Find where the given text appears and provide that cell's center as (X, Y) coordinate. 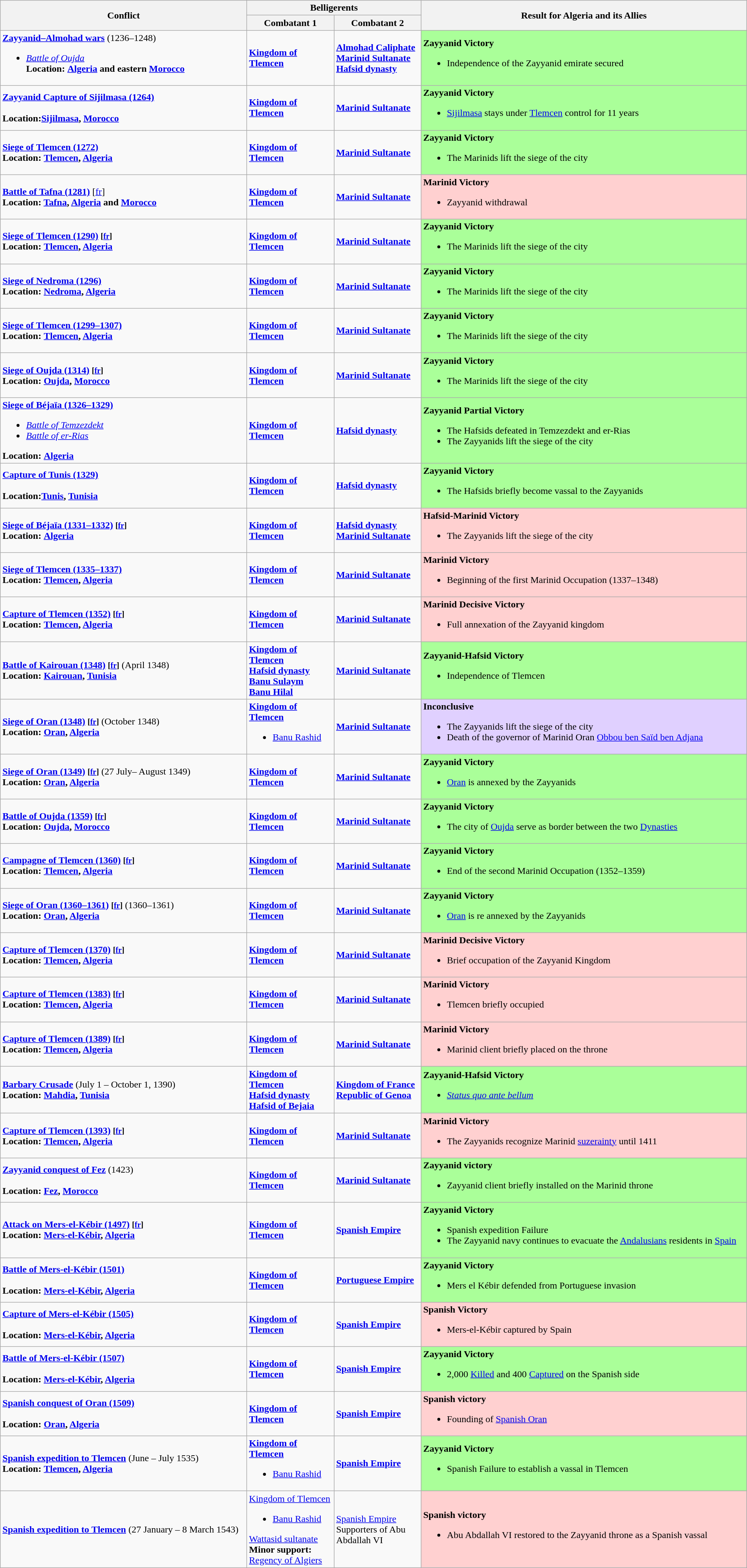
Barbary Crusade (July 1 – October 1, 1390)Location: Mahdia, Tunisia (124, 1089)
Zayyanid Partial VictoryThe Hafsids defeated in Temzezdekt and er-RiasThe Zayyanids lift the siege of the city (584, 430)
Kingdom of France Republic of Genoa (377, 1089)
Kingdom of Tlemcen Hafsid dynasty Hafsid of Bejaia (291, 1089)
Capture of Tlemcen (1393) [fr]Location: Tlemcen, Algeria (124, 1135)
Zayyanid-Hafsid VictoryStatus quo ante bellum (584, 1089)
Zayyanid-Hafsid VictoryIndependence of Tlemcen (584, 670)
Capture of Tlemcen (1389) [fr]Location: Tlemcen, Algeria (124, 1044)
Result for Algeria and its Allies (584, 15)
Marinid VictoryZayyanid withdrawal (584, 197)
Zayyanid VictorySpanish Failure to establish a vassal in Tlemcen (584, 1464)
Capture of Tlemcen (1370) [fr]Location: Tlemcen, Algeria (124, 955)
Spanish victoryAbu Abdallah VI restored to the Zayyanid throne as a Spanish vassal (584, 1529)
Zayyanid Capture of Sijilmasa (1264)Location:Sijilmasa, Morocco (124, 108)
Siege of Oran (1360–1361) [fr] (1360–1361)Location: Oran, Algeria (124, 911)
Zayyanid VictoryIndependence of the Zayyanid emirate secured (584, 58)
Spanish conquest of Oran (1509)Location: Oran, Algeria (124, 1413)
Zayyanid VictoryOran is annexed by the Zayyanids (584, 777)
Siege of Oran (1348) [fr] (October 1348)Location: Oran, Algeria (124, 727)
Zayyanid VictoryThe city of Oujda serve as border between the two Dynasties (584, 821)
Zayyanid VictoryThe Hafsids briefly become vassal to the Zayyanids (584, 486)
Siege of Tlemcen (1272)Location: Tlemcen, Algeria (124, 152)
Capture of Mers-el-Kébir (1505)Location: Mers-el-Kébir, Algeria (124, 1324)
Campagne of Tlemcen (1360) [fr]Location: Tlemcen, Algeria (124, 866)
Siege of Tlemcen (1335–1337)Location: Tlemcen, Algeria (124, 575)
Almohad Caliphate Marinid Sultanate Hafsid dynasty (377, 58)
Marinid VictoryMarinid client briefly placed on the throne (584, 1044)
Spanish Empire Supporters of Abu Abdallah VI (377, 1529)
Capture of Tlemcen (1383) [fr]Location: Tlemcen, Algeria (124, 1000)
Zayyanid VictoryEnd of the second Marinid Occupation (1352–1359) (584, 866)
Portuguese Empire (377, 1279)
Hafsid-Marinid VictoryThe Zayyanids lift the siege of the city (584, 530)
Combatant 2 (377, 23)
Siege of Tlemcen (1290) [fr]Location: Tlemcen, Algeria (124, 241)
Combatant 1 (291, 23)
Siege of Oujda (1314) [fr]Location: Oujda, Morocco (124, 375)
Zayyanid VictorySijilmasa stays under Tlemcen control for 11 years (584, 108)
Spanish victoryFounding of Spanish Oran (584, 1413)
Capture of Tunis (1329)Location:Tunis, Tunisia (124, 486)
Conflict (124, 15)
Siege of Nedroma (1296)Location: Nedroma, Algeria (124, 286)
Belligerents (334, 8)
Marinid Decisive VictoryBrief occupation of the Zayyanid Kingdom (584, 955)
Zayyanid Victory2,000 Killed and 400 Captured on the Spanish side (584, 1369)
Marinid VictoryTlemcen briefly occupied (584, 1000)
Battle of Oujda (1359) [fr]Location: Oujda, Morocco (124, 821)
Zayyanid conquest of Fez (1423)Location: Fez, Morocco (124, 1180)
Marinid VictoryThe Zayyanids recognize Marinid suzerainty until 1411 (584, 1135)
Kingdom of Tlemcen Hafsid dynasty Banu SulaymBanu Hilal (291, 670)
Zayyanid VictoryOran is re annexed by the Zayyanids (584, 911)
InconclusiveThe Zayyanids lift the siege of the cityDeath of the governor of Marinid Oran Obbou ben Saïd ben Adjana (584, 727)
Hafsid dynasty Marinid Sultanate (377, 530)
Zayyanid VictorySpanish expedition FailureThe Zayyanid navy continues to evacuate the Andalusians residents in Spain (584, 1230)
Spanish expedition to Tlemcen (June – July 1535)Location: Tlemcen, Algeria (124, 1464)
Siege of Béjaïa (1331–1332) [fr]Location: Algeria (124, 530)
Zayyanid victoryZayyanid client briefly installed on the Marinid throne (584, 1180)
Siege of Oran (1349) [fr] (27 July– August 1349)Location: Oran, Algeria (124, 777)
Kingdom of TlemcenBanu Rashid Wattasid sultanateMinor support: Regency of Algiers (291, 1529)
Marinid Decisive VictoryFull annexation of the Zayyanid kingdom (584, 620)
Zayyanid–Almohad wars (1236–1248)Battle of OujdaLocation: Algeria and eastern Morocco (124, 58)
Zayyanid VictoryMers el Kébir defended from Portuguese invasion (584, 1279)
Spanish VictoryMers-el-Kébir captured by Spain (584, 1324)
Battle of Tafna (1281) [fr]Location: Tafna, Algeria and Morocco (124, 197)
Capture of Tlemcen (1352) [fr]Location: Tlemcen, Algeria (124, 620)
Siege of Béjaïa (1326–1329)Battle of TemzezdektBattle of er-RiasLocation: Algeria (124, 430)
Spanish expedition to Tlemcen (27 January – 8 March 1543) (124, 1529)
Siege of Tlemcen (1299–1307)Location: Tlemcen, Algeria (124, 330)
Battle of Mers-el-Kébir (1507)Location: Mers-el-Kébir, Algeria (124, 1369)
Attack on Mers-el-Kébir (1497) [fr]Location: Mers-el-Kébir, Algeria (124, 1230)
Marinid VictoryBeginning of the first Marinid Occupation (1337–1348) (584, 575)
Battle of Mers-el-Kébir (1501)Location: Mers-el-Kébir, Algeria (124, 1279)
Battle of Kairouan (1348) [fr] (April 1348)Location: Kairouan, Tunisia (124, 670)
